Return [x, y] of the center of cell containing provided text 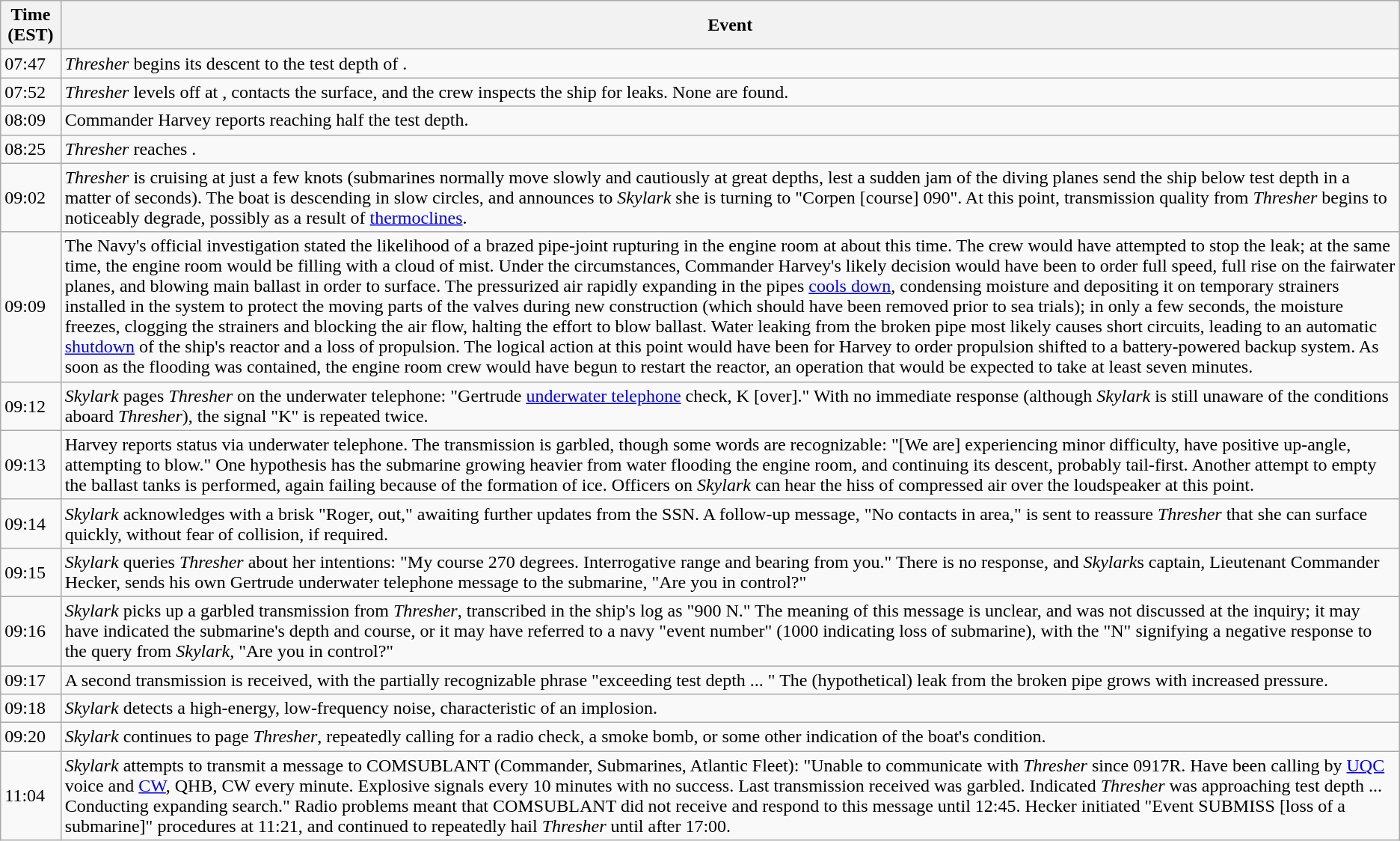
08:25 [31, 149]
07:47 [31, 64]
09:15 [31, 572]
09:17 [31, 680]
Time (EST) [31, 25]
Skylark continues to page Thresher, repeatedly calling for a radio check, a smoke bomb, or some other indication of the boat's condition. [730, 737]
09:20 [31, 737]
09:16 [31, 631]
Thresher levels off at , contacts the surface, and the crew inspects the ship for leaks. None are found. [730, 92]
Event [730, 25]
07:52 [31, 92]
Thresher reaches . [730, 149]
09:09 [31, 307]
09:14 [31, 524]
11:04 [31, 796]
09:13 [31, 465]
09:18 [31, 709]
Skylark detects a high-energy, low-frequency noise, characteristic of an implosion. [730, 709]
Thresher begins its descent to the test depth of . [730, 64]
Commander Harvey reports reaching half the test depth. [730, 120]
09:12 [31, 406]
08:09 [31, 120]
09:02 [31, 198]
